Pinpoint the cell where the given text exists, returning its (X, Y) midpoint coordinate. 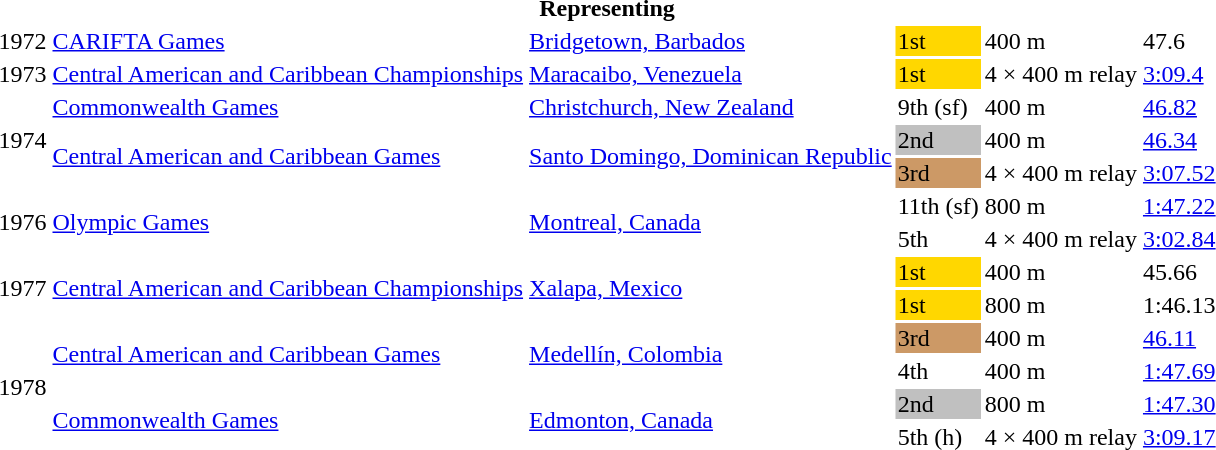
Medellín, Colombia (711, 354)
Xalapa, Mexico (711, 288)
Santo Domingo, Dominican Republic (711, 156)
Olympic Games (288, 222)
Maracaibo, Venezuela (711, 74)
4th (938, 371)
CARIFTA Games (288, 41)
Montreal, Canada (711, 222)
9th (sf) (938, 107)
11th (sf) (938, 206)
Commonwealth Games (288, 107)
Bridgetown, Barbados (711, 41)
5th (938, 239)
Christchurch, New Zealand (711, 107)
